Determine the (x, y) coordinate at the center of the cell enclosing the given text.  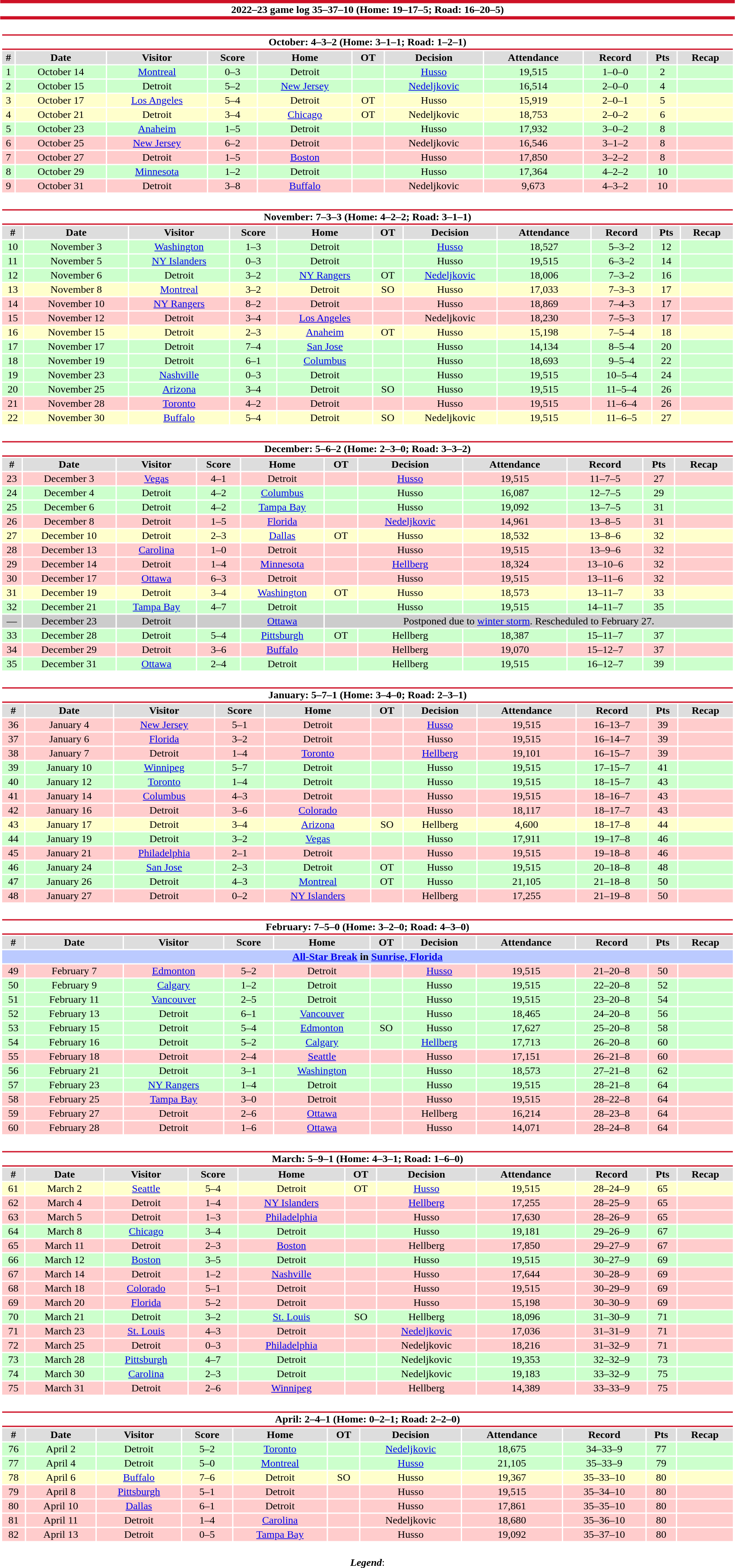
1–6 (249, 1128)
14,961 (515, 521)
6–3–2 (622, 261)
13–10–6 (605, 564)
45 (13, 853)
11–7–5 (605, 479)
November 5 (76, 261)
18–16–7 (612, 796)
March 12 (64, 1260)
— (12, 621)
3–5 (213, 1260)
78 (13, 1477)
18–17–7 (612, 811)
December 19 (69, 593)
7–5–4 (622, 332)
March: 5–9–1 (Home: 4–3–1; Road: 1–6–0) (367, 1159)
9,673 (533, 186)
16–12–7 (605, 664)
November 10 (76, 304)
35–33–9 (604, 1463)
28–24–9 (611, 1189)
33–32–9 (611, 1374)
30 (12, 578)
19,070 (515, 650)
10–5–4 (622, 375)
6–3 (219, 578)
4,600 (526, 824)
25–20–8 (612, 1028)
January 4 (69, 725)
14–11–7 (605, 607)
January 26 (69, 881)
February 15 (74, 1028)
24–20–8 (612, 1014)
3–0–2 (615, 129)
February 11 (74, 1000)
30–30–9 (611, 1303)
January 27 (69, 896)
October 31 (61, 186)
7–6 (207, 1477)
October 17 (61, 101)
4–3–2 (615, 186)
47 (13, 881)
70 (13, 1317)
January 16 (69, 811)
20–18–8 (612, 868)
April: 2–4–1 (Home: 0–2–1; Road: 2–2–0) (367, 1419)
January 10 (69, 767)
28–21–8 (612, 1085)
17,364 (533, 171)
38 (13, 754)
October 14 (61, 72)
14,389 (526, 1388)
15–11–7 (605, 635)
18,680 (512, 1520)
18,230 (544, 318)
4–2–2 (615, 171)
13–8–5 (605, 521)
35–34–10 (604, 1492)
17,630 (526, 1217)
55 (13, 1057)
April 13 (60, 1534)
29–27–9 (611, 1246)
59 (13, 1114)
February 25 (74, 1099)
April 2 (60, 1449)
November 25 (76, 389)
21–18–8 (612, 881)
December 3 (69, 479)
March 20 (64, 1303)
4–1 (219, 479)
61 (13, 1189)
21–19–8 (612, 896)
March 18 (64, 1288)
March 4 (64, 1203)
18,693 (544, 361)
January 12 (69, 782)
1–0–0 (615, 72)
23–20–8 (612, 1000)
36 (13, 725)
17,627 (526, 1028)
13 (13, 290)
28–26–9 (611, 1217)
16,214 (526, 1114)
27–21–8 (612, 1071)
7–3–2 (622, 275)
21–20–8 (612, 971)
2–1 (240, 853)
15 (13, 318)
49 (13, 971)
January 21 (69, 853)
December 8 (69, 521)
19,181 (526, 1231)
13–11–7 (605, 593)
18,387 (515, 635)
17–15–7 (612, 767)
32–32–9 (611, 1360)
March 8 (64, 1231)
76 (13, 1449)
February 23 (74, 1085)
March 5 (64, 1217)
March 2 (64, 1189)
November 23 (76, 375)
18,527 (544, 247)
18,324 (515, 564)
March 23 (64, 1331)
December: 5–6–2 (Home: 2–3–0; Road: 3–3–2) (367, 449)
November: 7–3–3 (Home: 4–2–2; Road: 3–1–1) (367, 217)
December 14 (69, 564)
19–17–8 (612, 839)
October 25 (61, 143)
December 13 (69, 550)
21 (13, 404)
13–9–6 (605, 550)
9 (8, 186)
January 17 (69, 824)
7–4–3 (622, 304)
16–13–7 (612, 725)
October: 4–3–2 (Home: 3–1–1; Road: 1–2–1) (367, 42)
30–27–9 (611, 1260)
October 23 (61, 129)
16,514 (533, 86)
11 (13, 261)
17,932 (533, 129)
All-Star Break in Sunrise, Florida (367, 957)
December 6 (69, 507)
31–32–9 (611, 1345)
7 (8, 158)
December 21 (69, 607)
35–35–10 (604, 1506)
0–5 (207, 1534)
28–23–8 (612, 1114)
1–0 (219, 550)
December 31 (69, 664)
17,861 (512, 1506)
63 (13, 1217)
34–33–9 (604, 1449)
February 27 (74, 1114)
February 13 (74, 1014)
5–0 (207, 1463)
19,367 (512, 1477)
3–1 (249, 1071)
17,911 (526, 839)
18,096 (526, 1317)
5–3–2 (622, 247)
November 28 (76, 404)
40 (13, 782)
34 (12, 650)
April 11 (60, 1520)
29–26–9 (611, 1231)
16–14–7 (612, 739)
17,151 (526, 1057)
17,036 (526, 1331)
19,101 (526, 754)
14,071 (526, 1128)
2022–23 game log 35–37–10 (Home: 19–17–5; Road: 16–20–5) (367, 10)
7–3–3 (622, 290)
30–29–9 (611, 1288)
28–25–9 (611, 1203)
19 (13, 375)
April 10 (60, 1506)
18,753 (533, 114)
18,675 (512, 1449)
7–5–3 (622, 318)
18,216 (526, 1345)
November 30 (76, 418)
8–5–4 (622, 347)
30–28–9 (611, 1274)
13–7–5 (605, 507)
19,183 (526, 1374)
53 (13, 1028)
December 4 (69, 493)
November 15 (76, 332)
13–11–6 (605, 578)
31–31–9 (611, 1331)
9–5–4 (622, 361)
28–24–8 (612, 1128)
18–15–7 (612, 782)
11–6–4 (622, 404)
18,006 (544, 275)
2–0–0 (615, 86)
66 (13, 1260)
February 28 (74, 1128)
April 6 (60, 1477)
November 8 (76, 290)
18,869 (544, 304)
72 (13, 1345)
November 17 (76, 347)
2–5 (249, 1000)
January 6 (69, 739)
15–12–7 (605, 650)
33–33–9 (611, 1388)
January 7 (69, 754)
October 29 (61, 171)
3 (8, 101)
December 10 (69, 536)
17,644 (526, 1274)
February 7 (74, 971)
December 23 (69, 621)
January 24 (69, 868)
16–15–7 (612, 754)
November 3 (76, 247)
23 (12, 479)
18,465 (526, 1014)
26–21–8 (612, 1057)
January 19 (69, 839)
17,713 (526, 1042)
November 12 (76, 318)
82 (13, 1534)
February 9 (74, 985)
October 27 (61, 158)
January 14 (69, 796)
28 (12, 550)
March 14 (64, 1274)
March 21 (64, 1317)
28–22–8 (612, 1099)
April 8 (60, 1492)
0–2 (240, 896)
35–37–10 (604, 1534)
51 (13, 1000)
22–20–8 (612, 985)
3–1–2 (615, 143)
11–5–4 (622, 389)
February 18 (74, 1057)
November 19 (76, 361)
14,134 (544, 347)
18,117 (526, 811)
13–8–6 (605, 536)
February 21 (74, 1071)
31–30–9 (611, 1317)
15,919 (533, 101)
March 11 (64, 1246)
February 16 (74, 1042)
25 (12, 507)
42 (13, 811)
October 15 (61, 86)
3–0 (249, 1099)
February: 7–5–0 (Home: 3–2–0; Road: 4–3–0) (367, 927)
19,353 (526, 1360)
October 21 (61, 114)
March 28 (64, 1360)
17,033 (544, 290)
2–0–1 (615, 101)
April 4 (60, 1463)
March 25 (64, 1345)
35–36–10 (604, 1520)
3–8 (232, 186)
1 (8, 72)
81 (13, 1520)
57 (13, 1085)
3–2–2 (615, 158)
November 6 (76, 275)
19–18–8 (612, 853)
11–6–5 (622, 418)
35–33–10 (604, 1477)
26–20–8 (612, 1042)
74 (13, 1374)
December 29 (69, 650)
March 30 (64, 1374)
16,546 (533, 143)
16,087 (515, 493)
12–7–5 (605, 493)
18,532 (515, 536)
8–2 (253, 304)
January: 5–7–1 (Home: 3–4–0; Road: 2–3–1) (367, 695)
March 31 (64, 1388)
6–2 (232, 143)
7–4 (253, 347)
December 17 (69, 578)
68 (13, 1288)
5–7 (240, 767)
18–17–8 (612, 824)
2–0–2 (615, 114)
Postponed due to winter storm. Rescheduled to February 27. (529, 621)
December 28 (69, 635)
